Extract the (X, Y) coordinate from the center of the cell holding the provided text.  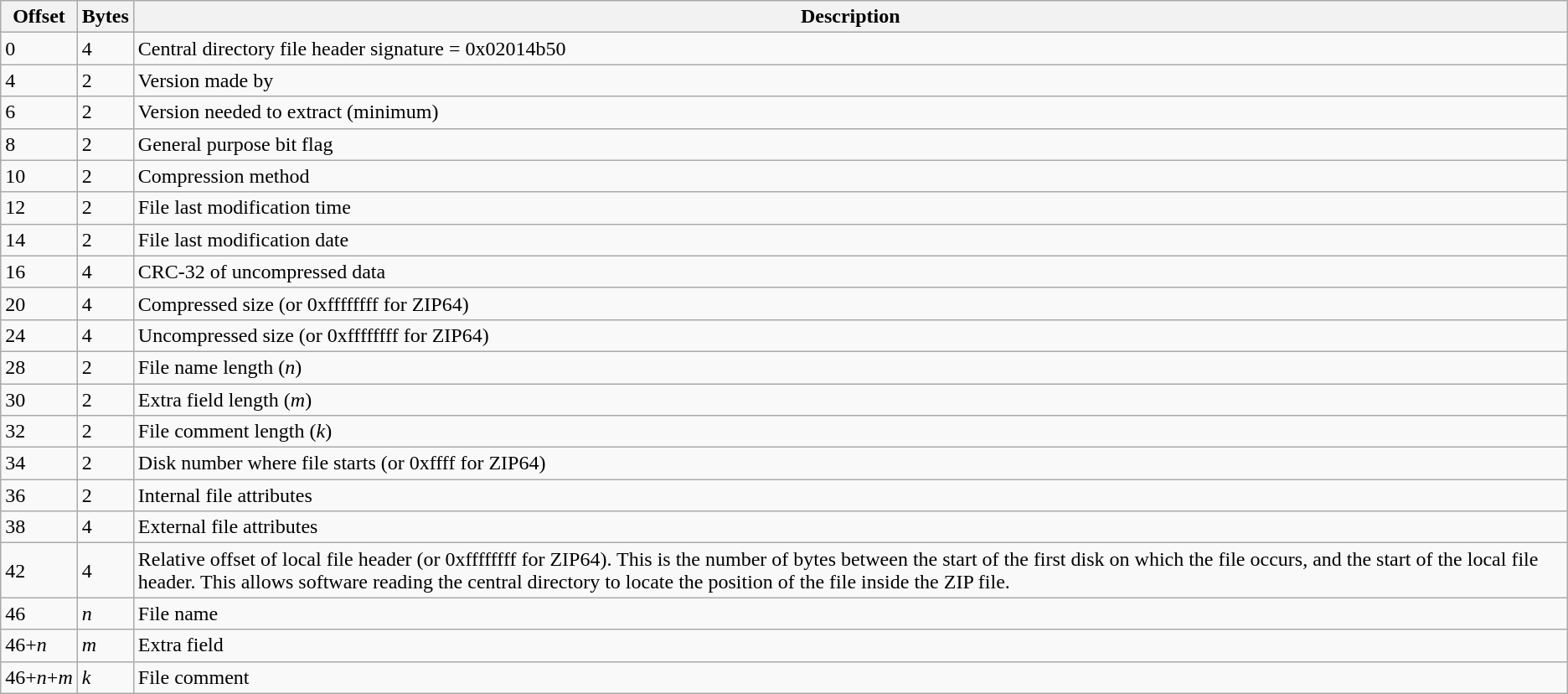
38 (39, 527)
8 (39, 144)
File last modification date (850, 240)
32 (39, 432)
0 (39, 49)
Extra field (850, 645)
File comment (850, 677)
Description (850, 17)
10 (39, 176)
m (106, 645)
Compressed size (or 0xffffffff for ZIP64) (850, 303)
46 (39, 614)
Offset (39, 17)
14 (39, 240)
34 (39, 464)
External file attributes (850, 527)
46+n+m (39, 677)
24 (39, 335)
Version made by (850, 80)
Uncompressed size (or 0xffffffff for ZIP64) (850, 335)
Central directory file header signature = 0x02014b50 (850, 49)
12 (39, 208)
File last modification time (850, 208)
General purpose bit flag (850, 144)
30 (39, 400)
6 (39, 112)
File name length (n) (850, 367)
20 (39, 303)
Extra field length (m) (850, 400)
28 (39, 367)
Bytes (106, 17)
Internal file attributes (850, 495)
k (106, 677)
CRC-32 of uncompressed data (850, 272)
42 (39, 570)
Version needed to extract (minimum) (850, 112)
File name (850, 614)
n (106, 614)
Disk number where file starts (or 0xffff for ZIP64) (850, 464)
Compression method (850, 176)
36 (39, 495)
16 (39, 272)
46+n (39, 645)
File comment length (k) (850, 432)
